Return the (x, y) coordinate for the center point of the cell that contains the specified text.  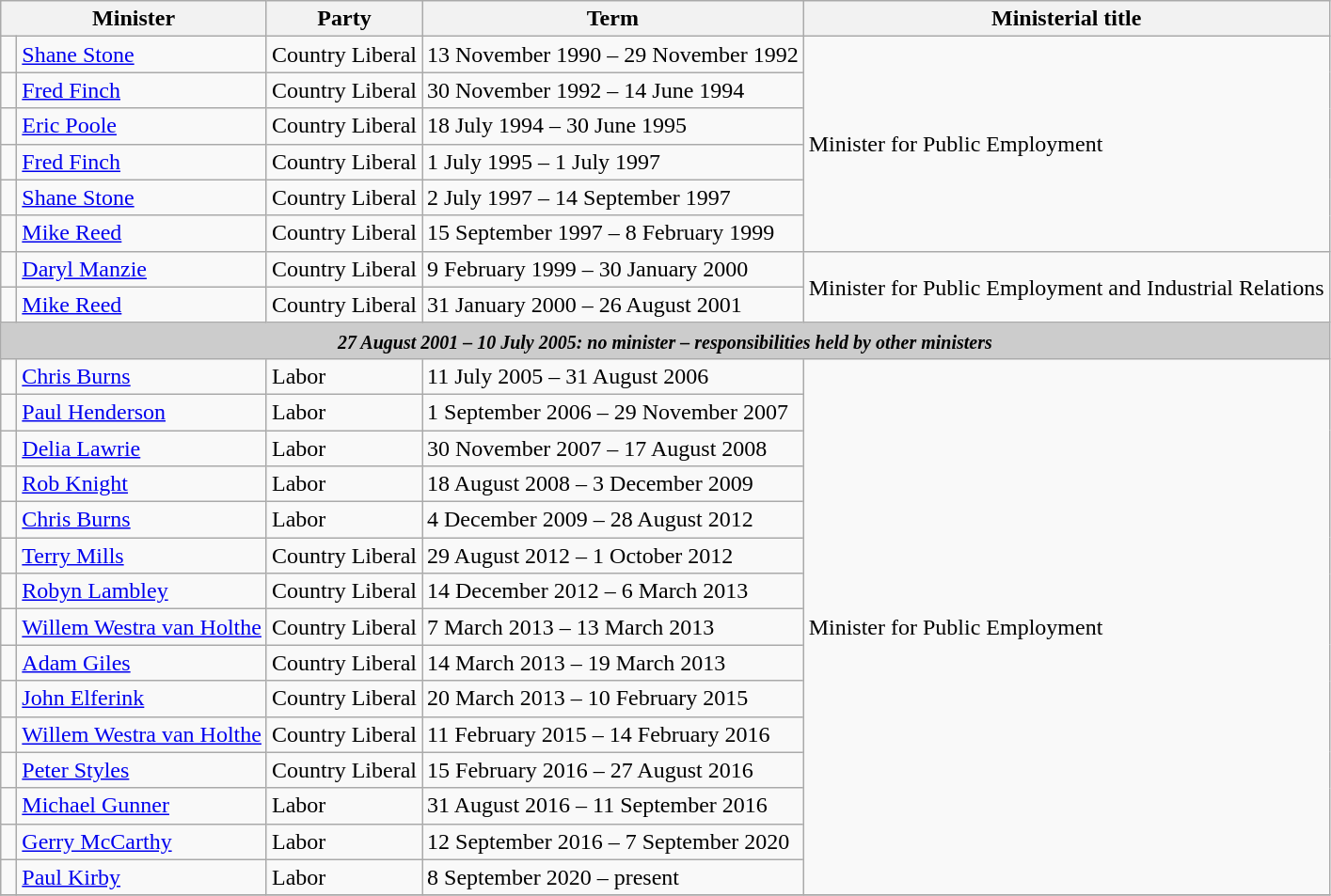
Minister for Public Employment and Industrial Relations (1067, 287)
Delia Lawrie (142, 448)
Robyn Lambley (142, 591)
Adam Giles (142, 663)
29 August 2012 – 1 October 2012 (612, 556)
7 March 2013 – 13 March 2013 (612, 627)
Peter Styles (142, 770)
13 November 1990 – 29 November 1992 (612, 55)
18 July 1994 – 30 June 1995 (612, 126)
Michael Gunner (142, 806)
11 July 2005 – 31 August 2006 (612, 376)
31 August 2016 – 11 September 2016 (612, 806)
Paul Henderson (142, 412)
Terry Mills (142, 556)
1 September 2006 – 29 November 2007 (612, 412)
20 March 2013 – 10 February 2015 (612, 699)
Rob Knight (142, 484)
John Elferink (142, 699)
12 September 2016 – 7 September 2020 (612, 841)
14 March 2013 – 19 March 2013 (612, 663)
4 December 2009 – 28 August 2012 (612, 520)
27 August 2001 – 10 July 2005: no minister – responsibilities held by other ministers (665, 340)
Gerry McCarthy (142, 841)
11 February 2015 – 14 February 2016 (612, 734)
Term (612, 19)
Ministerial title (1067, 19)
1 July 1995 – 1 July 1997 (612, 162)
18 August 2008 – 3 December 2009 (612, 484)
9 February 1999 – 30 January 2000 (612, 269)
2 July 1997 – 14 September 1997 (612, 197)
Party (344, 19)
31 January 2000 – 26 August 2001 (612, 305)
15 February 2016 – 27 August 2016 (612, 770)
Daryl Manzie (142, 269)
8 September 2020 – present (612, 877)
30 November 1992 – 14 June 1994 (612, 90)
14 December 2012 – 6 March 2013 (612, 591)
15 September 1997 – 8 February 1999 (612, 233)
30 November 2007 – 17 August 2008 (612, 448)
Minister (134, 19)
Eric Poole (142, 126)
Paul Kirby (142, 877)
